Locate the cell with the specified text and output its (x, y) center coordinate. 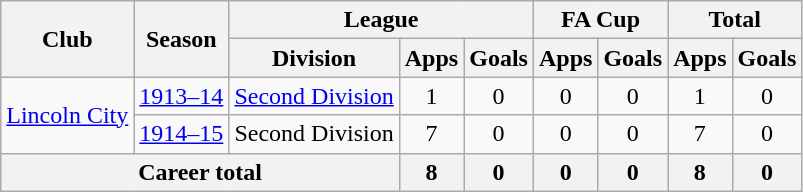
Season (182, 39)
1914–15 (182, 134)
Division (314, 58)
1913–14 (182, 96)
FA Cup (600, 20)
Club (68, 39)
Career total (200, 172)
Total (735, 20)
Lincoln City (68, 115)
League (382, 20)
